Pinpoint the cell where the given text exists, returning its (X, Y) midpoint coordinate. 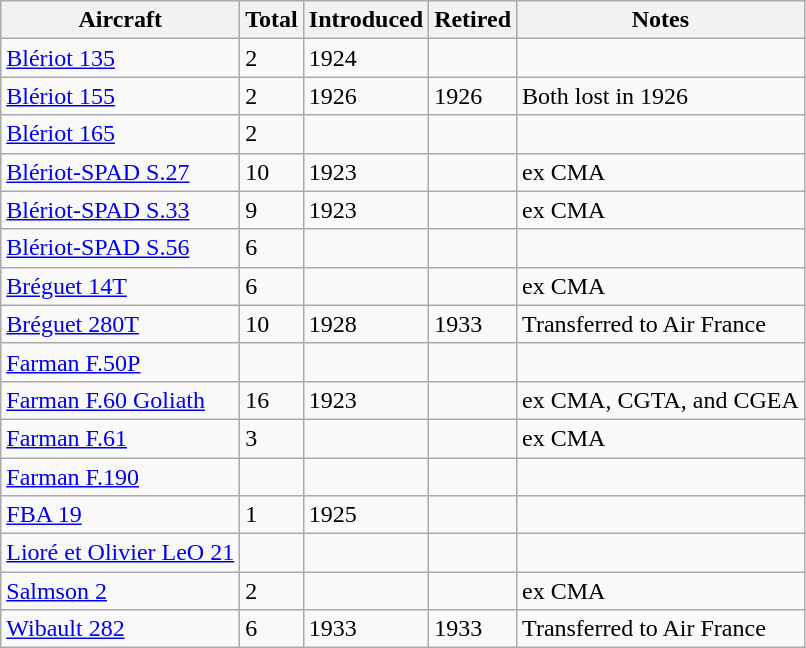
Blériot-SPAD S.27 (120, 172)
1924 (366, 58)
Blériot 165 (120, 134)
Retired (473, 20)
9 (272, 210)
Blériot 155 (120, 96)
1925 (366, 515)
Total (272, 20)
Blériot 135 (120, 58)
Introduced (366, 20)
16 (272, 400)
Wibault 282 (120, 629)
Blériot-SPAD S.33 (120, 210)
Farman F.50P (120, 362)
Blériot-SPAD S.56 (120, 248)
ex CMA, CGTA, and CGEA (661, 400)
3 (272, 438)
Notes (661, 20)
Lioré et Olivier LeO 21 (120, 553)
Salmson 2 (120, 591)
Farman F.61 (120, 438)
Bréguet 14T (120, 286)
Both lost in 1926 (661, 96)
Farman F.190 (120, 477)
1 (272, 515)
1928 (366, 324)
Bréguet 280T (120, 324)
Farman F.60 Goliath (120, 400)
FBA 19 (120, 515)
Aircraft (120, 20)
